For the text-containing cell, return its midpoint in [X, Y] coordinate format. 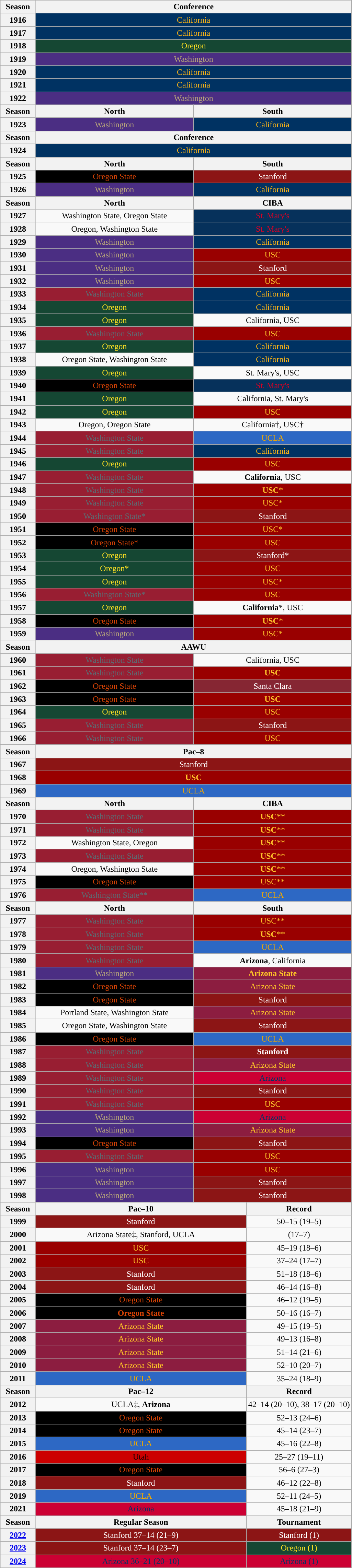
1954 [18, 568]
1957 [18, 608]
1967 [18, 764]
1939 [18, 372]
1953 [18, 555]
2022 [18, 1535]
1968 [18, 777]
1927 [18, 216]
Pac–10 [141, 1208]
2002 [18, 1261]
1958 [18, 621]
1943 [18, 425]
Stanford 37–14 (23–7) [141, 1548]
Stanford* [273, 555]
Washington State, Oregon [115, 843]
Utah [141, 1457]
St. Mary's, USC [273, 372]
Portland State, Washington State [115, 1013]
2018 [18, 1483]
1941 [18, 399]
45–16 (22–8) [299, 1444]
46–12 (22–8) [299, 1483]
Oregon, Oregon State [115, 425]
52–10 (20–7) [299, 1365]
1961 [18, 673]
1990 [18, 1091]
1991 [18, 1104]
Tournament [299, 1522]
42–14 (20–10), 38–17 (20–10) [299, 1404]
Santa Clara [273, 686]
2005 [18, 1300]
1996 [18, 1169]
1987 [18, 1052]
1945 [18, 451]
37–24 (17–7) [299, 1261]
1976 [18, 895]
2013 [18, 1418]
52–13 (24–6) [299, 1418]
49–15 (19–5) [299, 1326]
1970 [18, 817]
1947 [18, 477]
35–24 (18–9) [299, 1378]
Stanford (1) [299, 1535]
1955 [18, 582]
2012 [18, 1404]
1993 [18, 1130]
1962 [18, 686]
1948 [18, 490]
1935 [18, 320]
1985 [18, 1026]
Regular Season [141, 1522]
1998 [18, 1195]
2006 [18, 1313]
1923 [18, 124]
Arizona 36–21 (20–10) [141, 1561]
1997 [18, 1182]
2016 [18, 1457]
(17–7) [299, 1235]
1992 [18, 1117]
1995 [18, 1156]
1963 [18, 699]
California†, USC† [273, 425]
1983 [18, 1000]
50–15 (19–5) [299, 1222]
50–16 (16–7) [299, 1313]
1981 [18, 973]
2000 [18, 1235]
2015 [18, 1444]
1960 [18, 660]
Pac–12 [141, 1391]
Arizona (1) [299, 1561]
2009 [18, 1352]
Washington State** [115, 895]
1978 [18, 934]
1932 [18, 281]
Arizona State‡, Stanford, UCLA [141, 1235]
1922 [18, 98]
1928 [18, 229]
2001 [18, 1248]
1952 [18, 542]
2004 [18, 1287]
1999 [18, 1222]
1933 [18, 294]
1949 [18, 503]
UCLA‡, Arizona [141, 1404]
2011 [18, 1378]
2017 [18, 1470]
2003 [18, 1274]
45–19 (18–6) [299, 1248]
1972 [18, 843]
Oregon State* [115, 542]
1959 [18, 634]
1942 [18, 412]
25–27 (19–11) [299, 1457]
1986 [18, 1039]
46–12 (19–5) [299, 1300]
2014 [18, 1431]
2008 [18, 1339]
1965 [18, 725]
Washington State, Oregon State [115, 216]
1934 [18, 307]
2021 [18, 1509]
49–13 (16–8) [299, 1339]
1989 [18, 1078]
1931 [18, 268]
51–14 (21–6) [299, 1352]
Stanford 37–14 (21–9) [141, 1535]
1924 [18, 150]
1975 [18, 882]
1936 [18, 333]
Oregon (1) [299, 1548]
1950 [18, 516]
1964 [18, 712]
1940 [18, 386]
1926 [18, 190]
1994 [18, 1143]
1980 [18, 960]
1937 [18, 346]
1921 [18, 85]
56–6 (27–3) [299, 1470]
52–11 (24–5) [299, 1496]
1971 [18, 830]
1916 [18, 20]
1966 [18, 738]
2023 [18, 1548]
1918 [18, 46]
2024 [18, 1561]
2010 [18, 1365]
1917 [18, 33]
1944 [18, 438]
1925 [18, 177]
AAWU [194, 647]
1974 [18, 869]
1930 [18, 255]
California, St. Mary's [273, 399]
1969 [18, 790]
1973 [18, 856]
45–14 (23–7) [299, 1431]
1920 [18, 72]
1984 [18, 1013]
1956 [18, 595]
Pac–8 [194, 751]
1982 [18, 986]
1946 [18, 464]
46–14 (16–8) [299, 1287]
Oregon* [115, 568]
2007 [18, 1326]
51–18 (18–6) [299, 1274]
1938 [18, 359]
1988 [18, 1065]
1951 [18, 529]
California*, USC [273, 608]
45–18 (21–9) [299, 1509]
1977 [18, 921]
1979 [18, 947]
2019 [18, 1496]
1919 [18, 59]
1929 [18, 242]
Arizona, California [273, 960]
